Output the [x, y] coordinate of the center of the cell containing the given text.  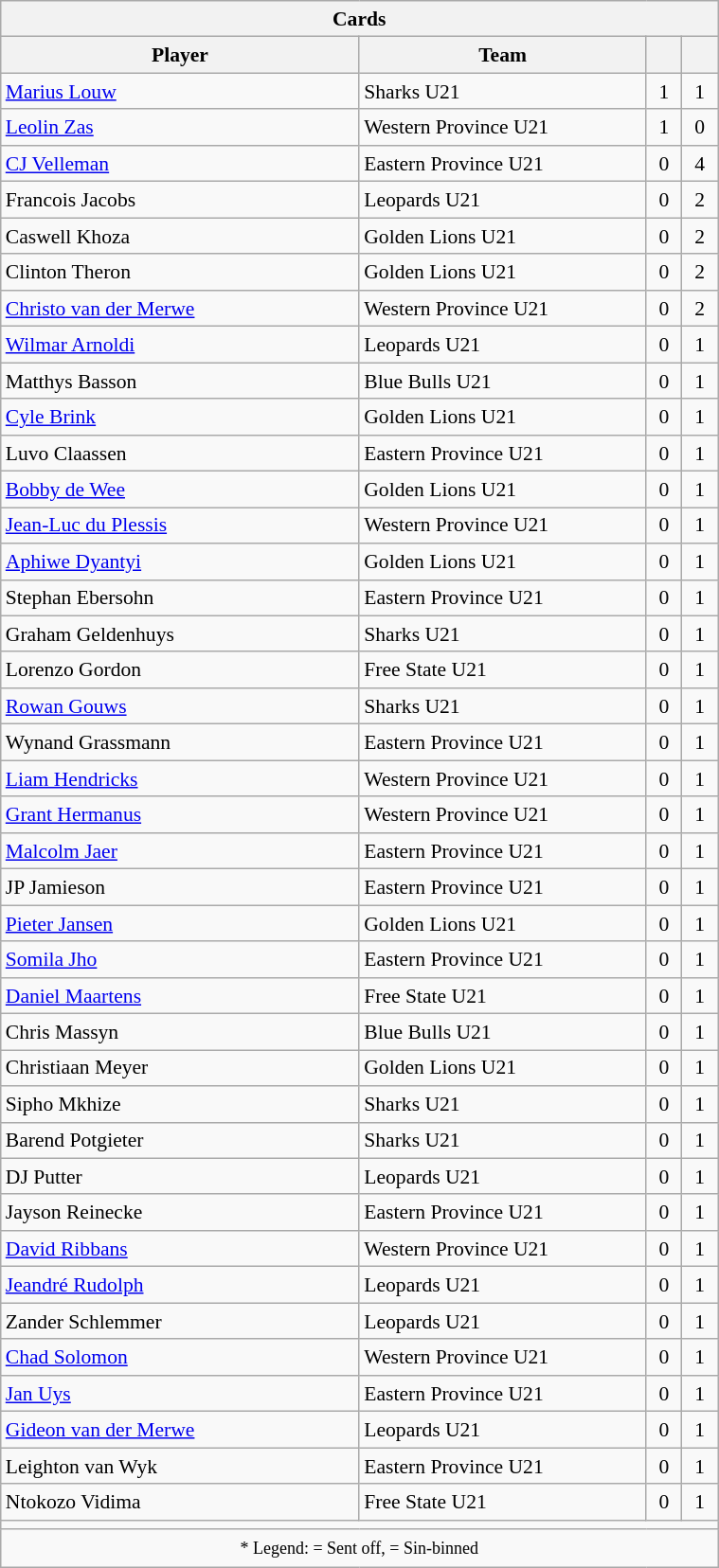
Player [180, 55]
Ntokozo Vidima [180, 1502]
Wynand Grassmann [180, 742]
Jean-Luc du Plessis [180, 526]
Marius Louw [180, 92]
Jan Uys [180, 1394]
Aphiwe Dyantyi [180, 561]
CJ Velleman [180, 164]
Zander Schlemmer [180, 1321]
Lorenzo Gordon [180, 670]
Liam Hendricks [180, 778]
Stephan Ebersohn [180, 597]
Caswell Khoza [180, 236]
Cyle Brink [180, 417]
* Legend: = Sent off, = Sin-binned [360, 1549]
Grant Hermanus [180, 815]
Francois Jacobs [180, 200]
Luvo Claassen [180, 454]
Graham Geldenhuys [180, 634]
Pieter Jansen [180, 923]
DJ Putter [180, 1177]
Bobby de Wee [180, 490]
Clinton Theron [180, 273]
Daniel Maartens [180, 996]
Christiaan Meyer [180, 1068]
Christo van der Merwe [180, 309]
Jeandré Rudolph [180, 1285]
Jayson Reinecke [180, 1213]
Team [502, 55]
Cards [360, 19]
JP Jamieson [180, 887]
David Ribbans [180, 1249]
Sipho Mkhize [180, 1104]
Leolin Zas [180, 128]
Gideon van der Merwe [180, 1430]
4 [700, 164]
Rowan Gouws [180, 706]
Wilmar Arnoldi [180, 345]
Matthys Basson [180, 381]
Malcolm Jaer [180, 851]
Leighton van Wyk [180, 1466]
Somila Jho [180, 959]
Chad Solomon [180, 1358]
Barend Potgieter [180, 1140]
Chris Massyn [180, 1032]
